Find where the given text appears and provide that cell's center as (X, Y) coordinate. 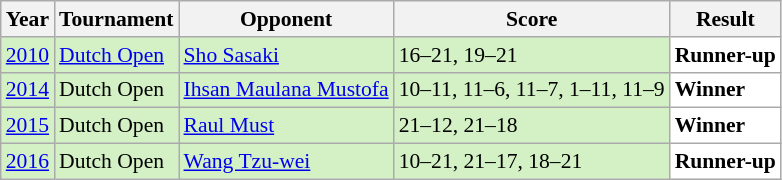
2014 (28, 90)
2015 (28, 126)
Score (532, 19)
2016 (28, 162)
Sho Sasaki (286, 55)
2010 (28, 55)
10–11, 11–6, 11–7, 1–11, 11–9 (532, 90)
Result (726, 19)
Raul Must (286, 126)
Year (28, 19)
10–21, 21–17, 18–21 (532, 162)
Tournament (116, 19)
Ihsan Maulana Mustofa (286, 90)
Opponent (286, 19)
21–12, 21–18 (532, 126)
Wang Tzu-wei (286, 162)
16–21, 19–21 (532, 55)
